Detect which cell encompasses the target text, then output its [x, y] center coordinate. 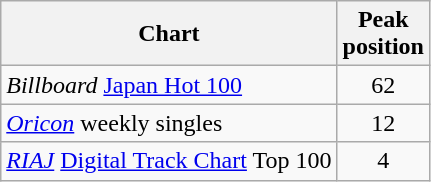
4 [383, 161]
Peakposition [383, 34]
RIAJ Digital Track Chart Top 100 [169, 161]
Oricon weekly singles [169, 123]
62 [383, 85]
Billboard Japan Hot 100 [169, 85]
12 [383, 123]
Chart [169, 34]
